From the cell containing the given text, extract its center point as [x, y] coordinate. 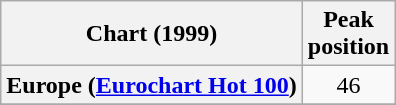
Chart (1999) [152, 34]
Europe (Eurochart Hot 100) [152, 85]
Peakposition [348, 34]
46 [348, 85]
